Capture the cell that displays the provided text and extract its (x, y) central coordinate. 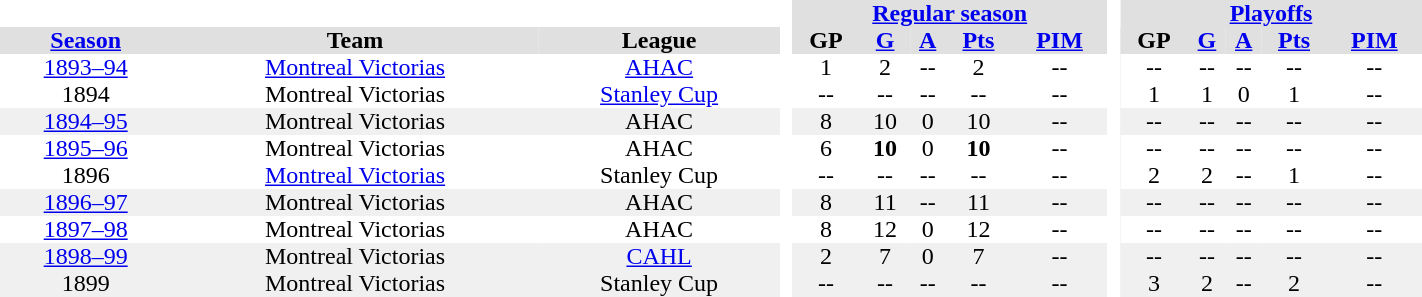
CAHL (660, 256)
1899 (86, 284)
Season (86, 40)
Team (354, 40)
League (660, 40)
1894 (86, 94)
1896–97 (86, 202)
6 (826, 148)
Regular season (950, 14)
1897–98 (86, 230)
3 (1154, 284)
1896 (86, 176)
1895–96 (86, 148)
Playoffs (1271, 14)
1894–95 (86, 122)
1898–99 (86, 256)
1893–94 (86, 68)
